Return the (x, y) coordinate for the center point of the cell that contains the specified text.  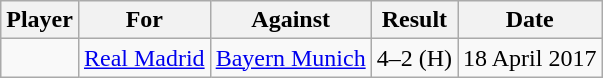
Result (414, 20)
Bayern Munich (290, 58)
Against (290, 20)
Real Madrid (144, 58)
4–2 (H) (414, 58)
Date (530, 20)
Player (40, 20)
18 April 2017 (530, 58)
For (144, 20)
